Return [X, Y] of the center of cell containing provided text 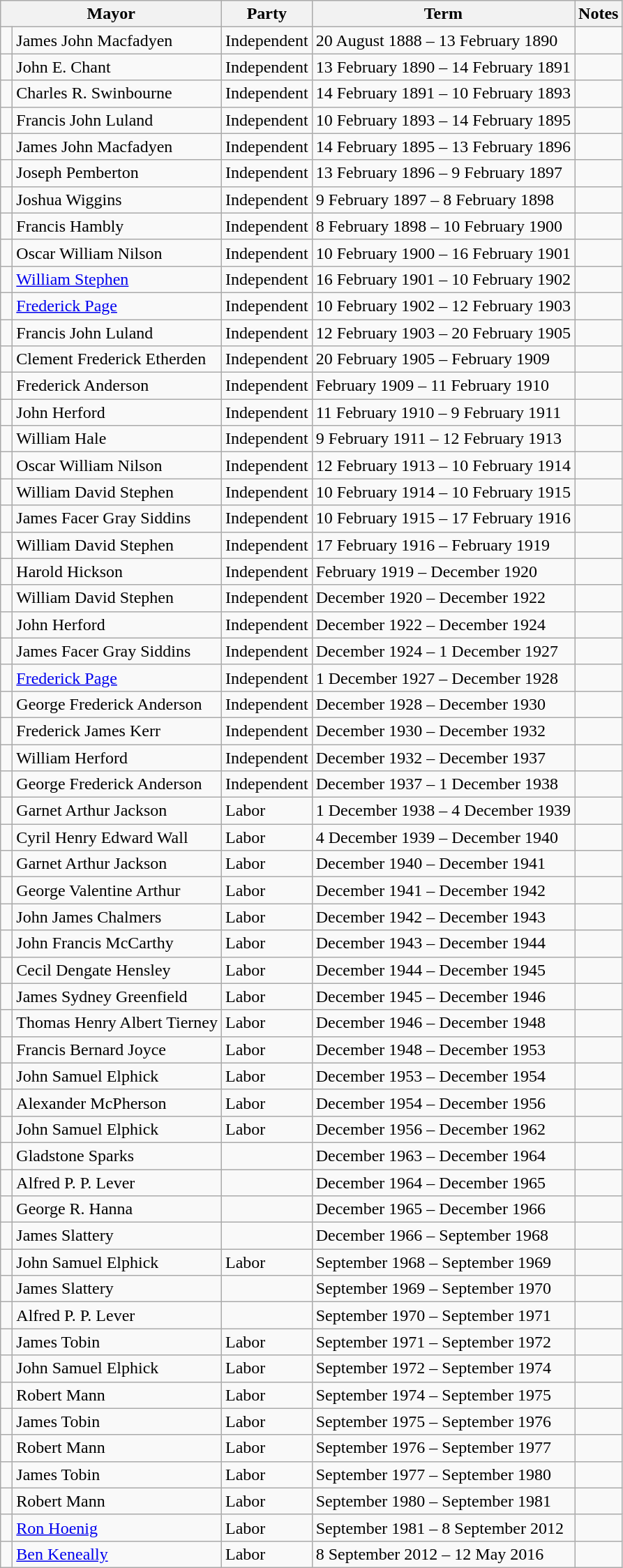
Joshua Wiggins [117, 200]
12 February 1903 – 20 February 1905 [443, 333]
September 1968 – September 1969 [443, 1262]
December 1964 – December 1965 [443, 1183]
10 February 1915 – 17 February 1916 [443, 518]
John Francis McCarthy [117, 943]
20 August 1888 – 13 February 1890 [443, 40]
Frederick James Kerr [117, 731]
December 1966 – September 1968 [443, 1236]
September 1974 – September 1975 [443, 1395]
George R. Hanna [117, 1209]
Clement Frederick Etherden [117, 359]
4 December 1939 – December 1940 [443, 837]
William Hale [117, 439]
Harold Hickson [117, 572]
10 February 1893 – 14 February 1895 [443, 120]
December 1940 – December 1941 [443, 864]
12 February 1913 – 10 February 1914 [443, 465]
September 1971 – September 1972 [443, 1342]
Ron Hoenig [117, 1528]
10 February 1914 – 10 February 1915 [443, 492]
September 1980 – September 1981 [443, 1501]
Cecil Dengate Hensley [117, 970]
December 1942 – December 1943 [443, 917]
16 February 1901 – 10 February 1902 [443, 279]
December 1941 – December 1942 [443, 890]
10 February 1900 – 16 February 1901 [443, 253]
December 1943 – December 1944 [443, 943]
Alexander McPherson [117, 1103]
John James Chalmers [117, 917]
December 1954 – December 1956 [443, 1103]
James Sydney Greenfield [117, 996]
Francis Bernard Joyce [117, 1050]
December 1928 – December 1930 [443, 704]
December 1920 – December 1922 [443, 598]
Charles R. Swinbourne [117, 94]
Term [443, 14]
December 1930 – December 1932 [443, 731]
December 1956 – December 1962 [443, 1129]
December 1932 – December 1937 [443, 757]
September 1976 – September 1977 [443, 1448]
December 1937 – 1 December 1938 [443, 784]
September 1969 – September 1970 [443, 1289]
11 February 1910 – 9 February 1911 [443, 412]
Ben Keneally [117, 1554]
December 1953 – December 1954 [443, 1076]
December 1924 – 1 December 1927 [443, 651]
Thomas Henry Albert Tierney [117, 1023]
February 1919 – December 1920 [443, 572]
December 1965 – December 1966 [443, 1209]
Party [267, 14]
December 1922 – December 1924 [443, 625]
Mayor [112, 14]
13 February 1890 – 14 February 1891 [443, 67]
December 1963 – December 1964 [443, 1156]
Frederick Anderson [117, 386]
George Valentine Arthur [117, 890]
1 December 1938 – 4 December 1939 [443, 811]
9 February 1897 – 8 February 1898 [443, 200]
September 1972 – September 1974 [443, 1368]
17 February 1916 – February 1919 [443, 545]
September 1975 – September 1976 [443, 1421]
Notes [599, 14]
Francis Hambly [117, 226]
February 1909 – 11 February 1910 [443, 386]
20 February 1905 – February 1909 [443, 359]
December 1946 – December 1948 [443, 1023]
December 1944 – December 1945 [443, 970]
9 February 1911 – 12 February 1913 [443, 439]
September 1981 – 8 September 2012 [443, 1528]
September 1977 – September 1980 [443, 1474]
8 February 1898 – 10 February 1900 [443, 226]
Joseph Pemberton [117, 173]
September 1970 – September 1971 [443, 1315]
10 February 1902 – 12 February 1903 [443, 306]
14 February 1891 – 10 February 1893 [443, 94]
Gladstone Sparks [117, 1156]
1 December 1927 – December 1928 [443, 678]
December 1945 – December 1946 [443, 996]
8 September 2012 – 12 May 2016 [443, 1554]
William Herford [117, 757]
John E. Chant [117, 67]
December 1948 – December 1953 [443, 1050]
13 February 1896 – 9 February 1897 [443, 173]
William Stephen [117, 279]
Cyril Henry Edward Wall [117, 837]
14 February 1895 – 13 February 1896 [443, 147]
